Locate the cell with the specified text and output its [x, y] center coordinate. 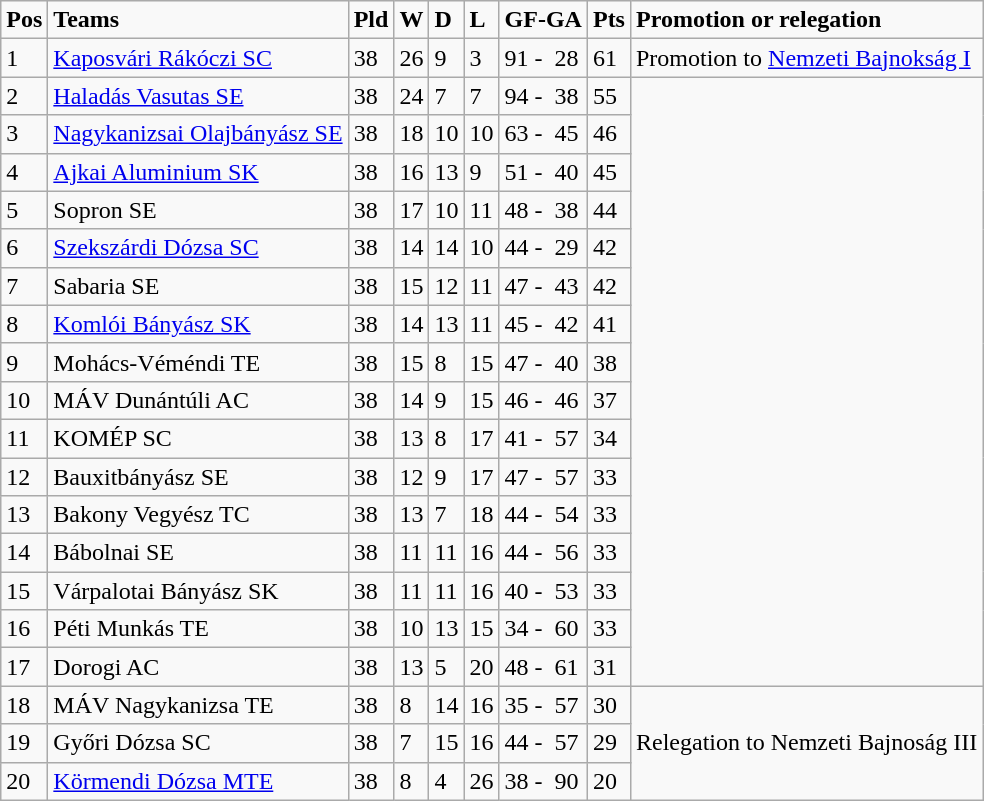
Nagykanizsai Olajbányász SE [198, 134]
44 - 57 [543, 743]
38 - 90 [543, 781]
55 [608, 96]
6 [24, 248]
47 - 57 [543, 477]
1 [24, 58]
GF-GA [543, 20]
91 - 28 [543, 58]
Haladás Vasutas SE [198, 96]
Relegation to Nemzeti Bajnoság III [806, 743]
Pos [24, 20]
Bábolnai SE [198, 553]
63 - 45 [543, 134]
94 - 38 [543, 96]
29 [608, 743]
Várpalotai Bányász SK [198, 591]
D [446, 20]
34 [608, 438]
44 - 54 [543, 515]
44 [608, 210]
MÁV Nagykanizsa TE [198, 705]
44 - 29 [543, 248]
Sabaria SE [198, 286]
30 [608, 705]
47 - 43 [543, 286]
46 [608, 134]
Ajkai Aluminium SK [198, 172]
Pld [371, 20]
Dorogi AC [198, 667]
40 - 53 [543, 591]
48 - 38 [543, 210]
48 - 61 [543, 667]
35 - 57 [543, 705]
Sopron SE [198, 210]
Győri Dózsa SC [198, 743]
31 [608, 667]
Komlói Bányász SK [198, 324]
KOMÉP SC [198, 438]
34 - 60 [543, 629]
45 [608, 172]
41 [608, 324]
Körmendi Dózsa MTE [198, 781]
45 - 42 [543, 324]
Péti Munkás TE [198, 629]
Bakony Vegyész TC [198, 515]
Promotion to Nemzeti Bajnokság I [806, 58]
19 [24, 743]
L [482, 20]
47 - 40 [543, 362]
Szekszárdi Dózsa SC [198, 248]
Bauxitbányász SE [198, 477]
46 - 46 [543, 400]
Pts [608, 20]
41 - 57 [543, 438]
24 [412, 96]
51 - 40 [543, 172]
61 [608, 58]
Kaposvári Rákóczi SC [198, 58]
2 [24, 96]
Promotion or relegation [806, 20]
44 - 56 [543, 553]
Teams [198, 20]
37 [608, 400]
MÁV Dunántúli AC [198, 400]
Mohács-Véméndi TE [198, 362]
W [412, 20]
